Scan for the cell matching the given text and deliver its [x, y] coordinate at center. 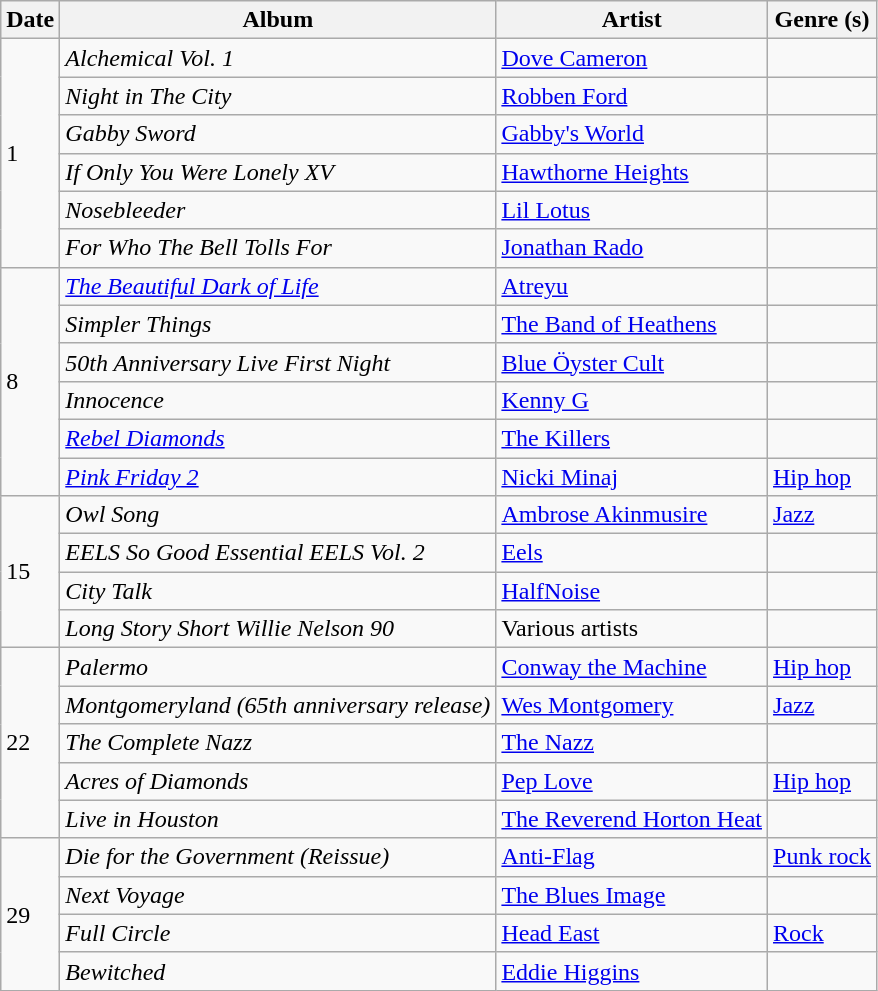
Conway the Machine [632, 667]
Wes Montgomery [632, 705]
For Who The Bell Tolls For [278, 248]
Gabby Sword [278, 134]
HalfNoise [632, 591]
If Only You Were Lonely XV [278, 172]
Album [278, 20]
Rebel Diamonds [278, 438]
22 [30, 743]
EELS So Good Essential EELS Vol. 2 [278, 553]
Acres of Diamonds [278, 781]
Die for the Government (Reissue) [278, 857]
The Killers [632, 438]
Robben Ford [632, 96]
City Talk [278, 591]
Jonathan Rado [632, 248]
Gabby's World [632, 134]
15 [30, 572]
Palermo [278, 667]
Long Story Short Willie Nelson 90 [278, 629]
Night in The City [278, 96]
Live in Houston [278, 819]
Alchemical Vol. 1 [278, 58]
Next Voyage [278, 895]
Dove Cameron [632, 58]
Genre (s) [822, 20]
Hawthorne Heights [632, 172]
Pink Friday 2 [278, 477]
Rock [822, 933]
Head East [632, 933]
Owl Song [278, 515]
Anti-Flag [632, 857]
The Complete Nazz [278, 743]
Various artists [632, 629]
Kenny G [632, 400]
The Beautiful Dark of Life [278, 286]
Artist [632, 20]
Eels [632, 553]
Innocence [278, 400]
The Reverend Horton Heat [632, 819]
1 [30, 153]
The Blues Image [632, 895]
Date [30, 20]
50th Anniversary Live First Night [278, 362]
8 [30, 381]
Eddie Higgins [632, 971]
Blue Öyster Cult [632, 362]
Full Circle [278, 933]
Bewitched [278, 971]
Atreyu [632, 286]
Lil Lotus [632, 210]
Nosebleeder [278, 210]
29 [30, 914]
The Nazz [632, 743]
Simpler Things [278, 324]
The Band of Heathens [632, 324]
Ambrose Akinmusire [632, 515]
Nicki Minaj [632, 477]
Pep Love [632, 781]
Punk rock [822, 857]
Montgomeryland (65th anniversary release) [278, 705]
